Locate the cell with the specified text and output its [X, Y] center coordinate. 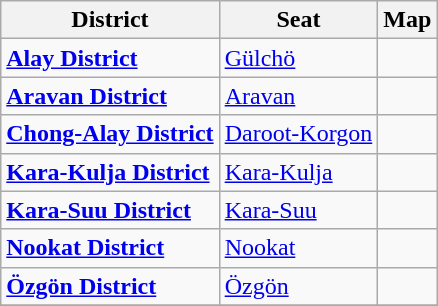
Aravan [298, 96]
Kara-Kulja [298, 172]
Nookat District [110, 248]
Özgön [298, 286]
Özgön District [110, 286]
Seat [298, 20]
Kara-Kulja District [110, 172]
Kara-Suu District [110, 210]
Kara-Suu [298, 210]
Alay District [110, 58]
Daroot-Korgon [298, 134]
Chong-Alay District [110, 134]
Aravan District [110, 96]
Gülchö [298, 58]
Map [408, 20]
Nookat [298, 248]
District [110, 20]
